Find where the given text appears and provide that cell's center as [x, y] coordinate. 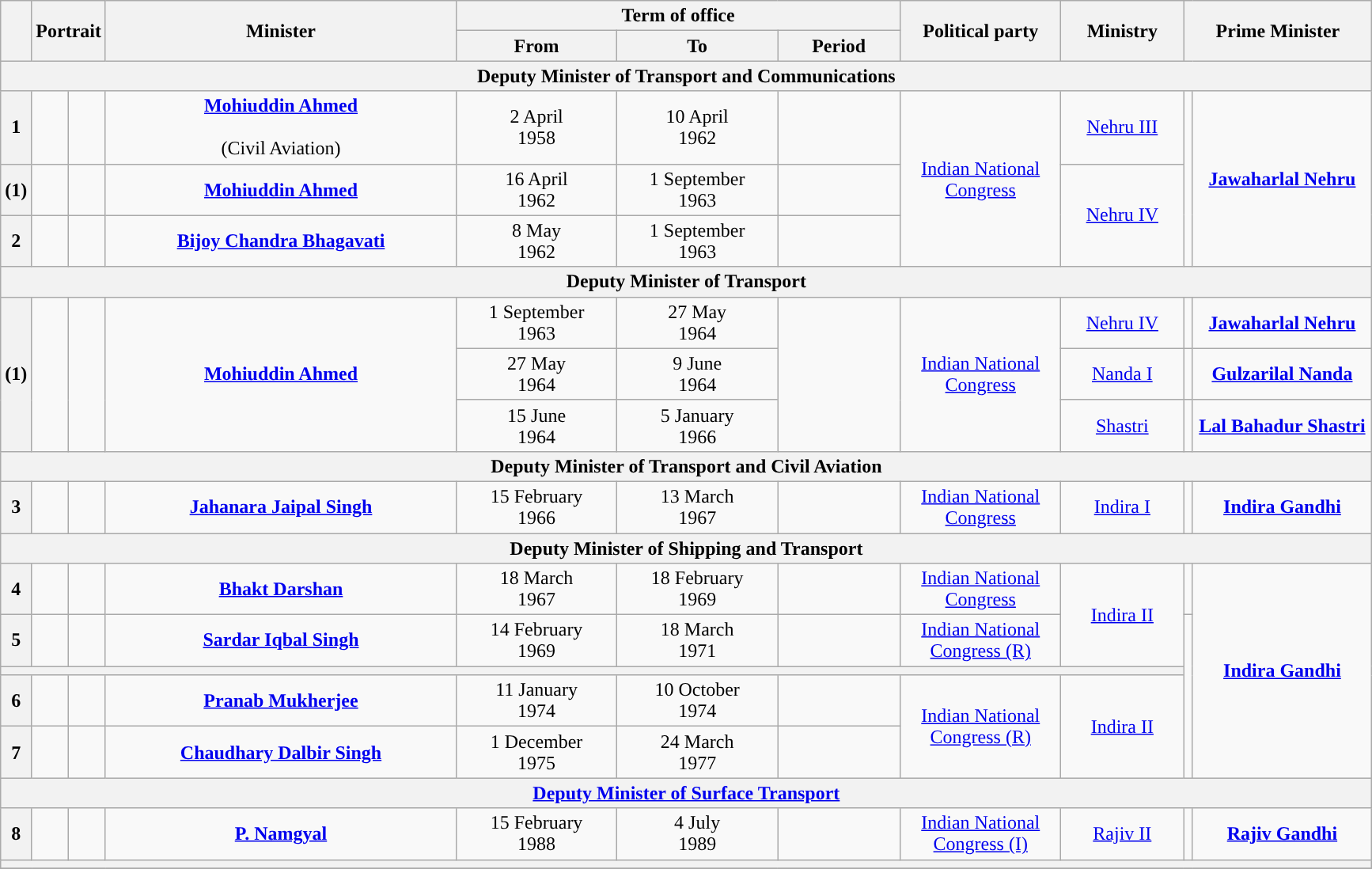
Mohiuddin Ahmed(Civil Aviation) [280, 127]
Chaudhary Dalbir Singh [280, 752]
7 [16, 752]
8 May1962 [536, 241]
Ministry [1122, 31]
Minister [280, 31]
9 June1964 [698, 374]
Nehru III [1122, 127]
15 February1988 [536, 834]
3 [16, 507]
5 [16, 641]
Rajiv Gandhi [1282, 834]
18 March1967 [536, 589]
15 June1964 [536, 426]
From [536, 46]
16 April1962 [536, 190]
8 [16, 834]
18 February1969 [698, 589]
10 October1974 [698, 701]
Pranab Mukherjee [280, 701]
Political party [981, 31]
Prime Minister [1278, 31]
Period [839, 46]
4 [16, 589]
Indian National Congress (I) [981, 834]
18 March1971 [698, 641]
Deputy Minister of Shipping and Transport [687, 548]
Deputy Minister of Transport and Civil Aviation [687, 466]
2 April1958 [536, 127]
Bijoy Chandra Bhagavati [280, 241]
14 February1969 [536, 641]
To [698, 46]
Deputy Minister of Surface Transport [687, 793]
Gulzarilal Nanda [1282, 374]
Term of office [679, 16]
Bhakt Darshan [280, 589]
1 [16, 127]
Nanda I [1122, 374]
Jahanara Jaipal Singh [280, 507]
1 December1975 [536, 752]
6 [16, 701]
5 January1966 [698, 426]
Shastri [1122, 426]
Rajiv II [1122, 834]
Lal Bahadur Shastri [1282, 426]
P. Namgyal [280, 834]
10 April1962 [698, 127]
Deputy Minister of Transport [687, 282]
Deputy Minister of Transport and Communications [687, 76]
Indira I [1122, 507]
Portrait [69, 31]
2 [16, 241]
13 March1967 [698, 507]
11 January1974 [536, 701]
Sardar Iqbal Singh [280, 641]
15 February1966 [536, 507]
24 March1977 [698, 752]
4 July1989 [698, 834]
